Search for the cell housing the specified text and yield its [x, y] center coordinate. 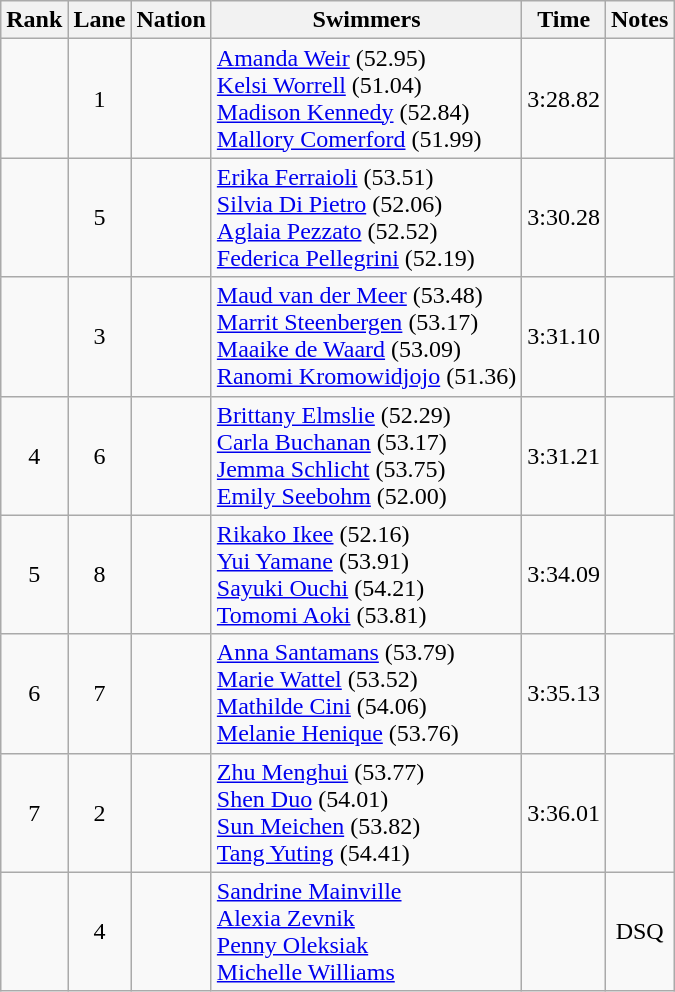
Nation [171, 20]
2 [100, 812]
3:34.09 [564, 574]
Brittany Elmslie (52.29) Carla Buchanan (53.17) Jemma Schlicht (53.75) Emily Seebohm (52.00) [366, 456]
DSQ [639, 932]
3:31.10 [564, 336]
Notes [639, 20]
Zhu Menghui (53.77) Shen Duo (54.01) Sun Meichen (53.82) Tang Yuting (54.41) [366, 812]
Time [564, 20]
3:31.21 [564, 456]
1 [100, 98]
Erika Ferraioli (53.51) Silvia Di Pietro (52.06) Aglaia Pezzato (52.52) Federica Pellegrini (52.19) [366, 218]
Lane [100, 20]
Maud van der Meer (53.48) Marrit Steenbergen (53.17) Maaike de Waard (53.09) Ranomi Kromowidjojo (51.36) [366, 336]
Amanda Weir (52.95) Kelsi Worrell (51.04) Madison Kennedy (52.84) Mallory Comerford (51.99) [366, 98]
3:35.13 [564, 694]
Anna Santamans (53.79) Marie Wattel (53.52) Mathilde Cini (54.06) Melanie Henique (53.76) [366, 694]
Swimmers [366, 20]
3:30.28 [564, 218]
3 [100, 336]
Rikako Ikee (52.16) Yui Yamane (53.91) Sayuki Ouchi (54.21) Tomomi Aoki (53.81) [366, 574]
Rank [34, 20]
8 [100, 574]
3:36.01 [564, 812]
3:28.82 [564, 98]
Sandrine Mainville Alexia Zevnik Penny Oleksiak Michelle Williams [366, 932]
